Capture the cell that displays the provided text and extract its (x, y) central coordinate. 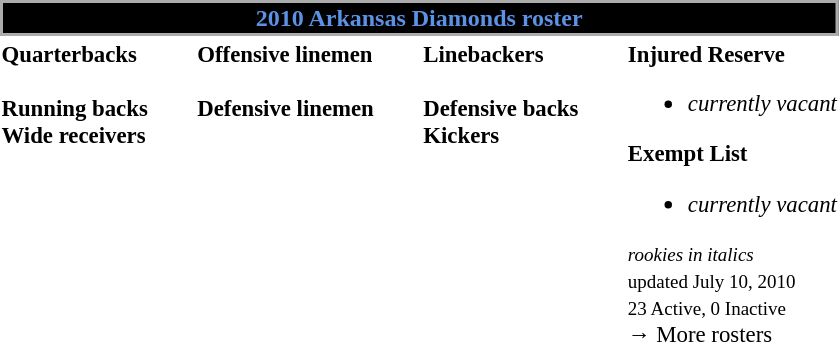
2010 Arkansas Diamonds roster (419, 18)
